Pinpoint the cell where the given text exists, returning its (X, Y) midpoint coordinate. 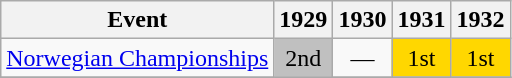
1929 (304, 20)
— (362, 58)
1932 (480, 20)
2nd (304, 58)
Norwegian Championships (138, 58)
1931 (422, 20)
Event (138, 20)
1930 (362, 20)
